Output the (X, Y) coordinate of the center of the cell containing the given text.  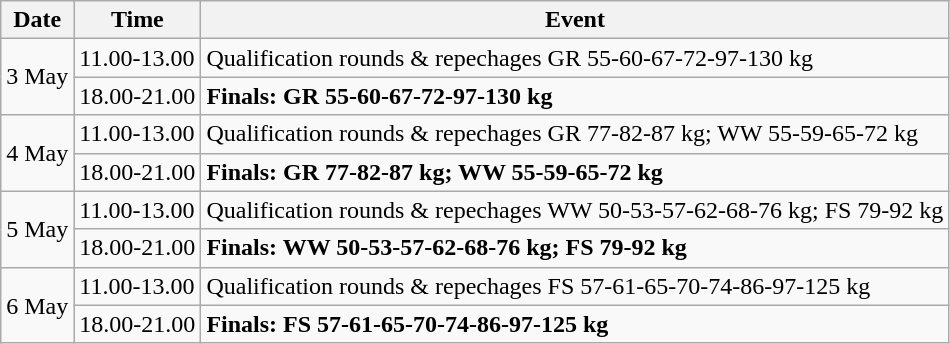
Qualification rounds & repechages WW 50-53-57-62-68-76 kg; FS 79-92 kg (575, 210)
Finals: WW 50-53-57-62-68-76 kg; FS 79-92 kg (575, 248)
Finals: GR 55-60-67-72-97-130 kg (575, 96)
5 May (38, 229)
Qualification rounds & repechages FS 57-61-65-70-74-86-97-125 kg (575, 286)
Event (575, 20)
Finals: FS 57-61-65-70-74-86-97-125 kg (575, 324)
Qualification rounds & repechages GR 55-60-67-72-97-130 kg (575, 58)
3 May (38, 77)
Qualification rounds & repechages GR 77-82-87 kg; WW 55-59-65-72 kg (575, 134)
4 May (38, 153)
6 May (38, 305)
Date (38, 20)
Finals: GR 77-82-87 kg; WW 55-59-65-72 kg (575, 172)
Time (138, 20)
